Detect which cell encompasses the target text, then output its (X, Y) center coordinate. 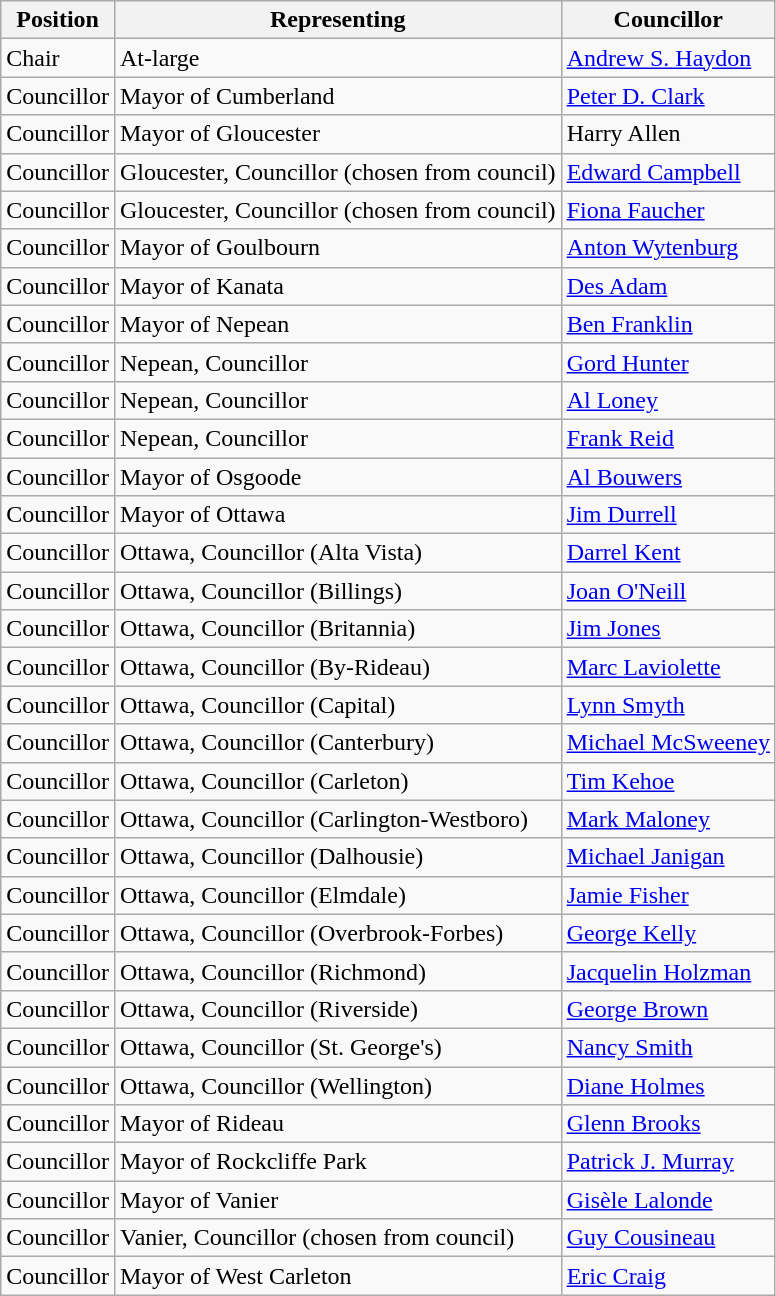
Mayor of Kanata (338, 286)
Darrel Kent (668, 553)
Glenn Brooks (668, 1124)
Position (58, 20)
Jamie Fisher (668, 895)
Jim Jones (668, 629)
Mayor of Goulbourn (338, 248)
Ottawa, Councillor (Dalhousie) (338, 857)
George Brown (668, 1009)
Al Bouwers (668, 477)
Gord Hunter (668, 362)
Michael Janigan (668, 857)
Mayor of Vanier (338, 1200)
Mayor of Nepean (338, 324)
Lynn Smyth (668, 705)
Al Loney (668, 400)
Ben Franklin (668, 324)
Ottawa, Councillor (Overbrook-Forbes) (338, 933)
Mayor of Rideau (338, 1124)
Anton Wytenburg (668, 248)
Nancy Smith (668, 1047)
Andrew S. Haydon (668, 58)
Mayor of Gloucester (338, 134)
Marc Laviolette (668, 667)
Ottawa, Councillor (Canterbury) (338, 743)
Ottawa, Councillor (Britannia) (338, 629)
Frank Reid (668, 438)
Edward Campbell (668, 172)
Mayor of Rockcliffe Park (338, 1162)
At-large (338, 58)
Ottawa, Councillor (Carlington-Westboro) (338, 819)
Representing (338, 20)
Michael McSweeney (668, 743)
Gisèle Lalonde (668, 1200)
Mark Maloney (668, 819)
Joan O'Neill (668, 591)
Ottawa, Councillor (Carleton) (338, 781)
Des Adam (668, 286)
Mayor of Cumberland (338, 96)
Fiona Faucher (668, 210)
Ottawa, Councillor (Riverside) (338, 1009)
George Kelly (668, 933)
Guy Cousineau (668, 1238)
Ottawa, Councillor (Wellington) (338, 1085)
Mayor of Osgoode (338, 477)
Ottawa, Councillor (Richmond) (338, 971)
Tim Kehoe (668, 781)
Ottawa, Councillor (By-Rideau) (338, 667)
Mayor of Ottawa (338, 515)
Diane Holmes (668, 1085)
Jacquelin Holzman (668, 971)
Jim Durrell (668, 515)
Patrick J. Murray (668, 1162)
Ottawa, Councillor (Elmdale) (338, 895)
Vanier, Councillor (chosen from council) (338, 1238)
Ottawa, Councillor (Alta Vista) (338, 553)
Harry Allen (668, 134)
Ottawa, Councillor (St. George's) (338, 1047)
Ottawa, Councillor (Billings) (338, 591)
Mayor of West Carleton (338, 1276)
Eric Craig (668, 1276)
Peter D. Clark (668, 96)
Ottawa, Councillor (Capital) (338, 705)
Chair (58, 58)
